Determine the (x, y) coordinate at the center of the cell enclosing the given text.  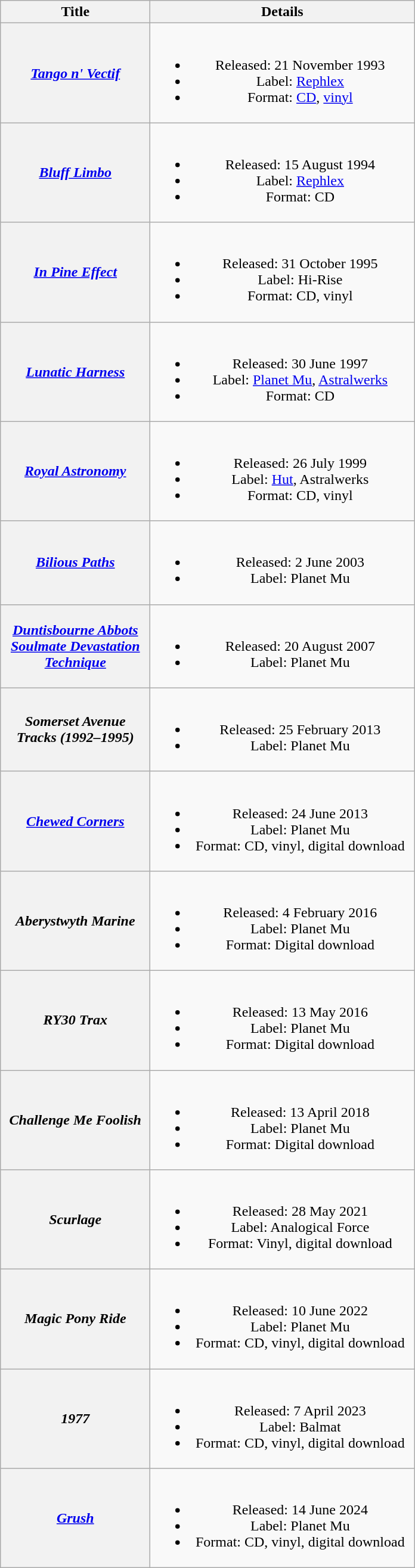
Bilious Paths (75, 563)
Aberystwyth Marine (75, 920)
Somerset Avenue Tracks (1992–1995) (75, 729)
Released: 26 July 1999Label: Hut, AstralwerksFormat: CD, vinyl (283, 471)
Bluff Limbo (75, 173)
Duntisbourne Abbots Soulmate Devastation Technique (75, 646)
Grush (75, 1519)
Title (75, 12)
In Pine Effect (75, 272)
Released: 31 October 1995Label: Hi-RiseFormat: CD, vinyl (283, 272)
Released: 2 June 2003Label: Planet Mu (283, 563)
Details (283, 12)
Released: 21 November 1993Label: RephlexFormat: CD, vinyl (283, 73)
Released: 7 April 2023Label: BalmatFormat: CD, vinyl, digital download (283, 1418)
Scurlage (75, 1219)
Released: 10 June 2022Label: Planet MuFormat: CD, vinyl, digital download (283, 1319)
Lunatic Harness (75, 372)
Tango n' Vectif (75, 73)
Released: 24 June 2013Label: Planet MuFormat: CD, vinyl, digital download (283, 821)
Magic Pony Ride (75, 1319)
Released: 13 April 2018Label: Planet MuFormat: Digital download (283, 1120)
Chewed Corners (75, 821)
Released: 20 August 2007Label: Planet Mu (283, 646)
Released: 30 June 1997Label: Planet Mu, AstralwerksFormat: CD (283, 372)
1977 (75, 1418)
Released: 4 February 2016Label: Planet MuFormat: Digital download (283, 920)
Challenge Me Foolish (75, 1120)
Royal Astronomy (75, 471)
RY30 Trax (75, 1020)
Released: 14 June 2024Label: Planet MuFormat: CD, vinyl, digital download (283, 1519)
Released: 28 May 2021Label: Analogical ForceFormat: Vinyl, digital download (283, 1219)
Released: 13 May 2016Label: Planet MuFormat: Digital download (283, 1020)
Released: 15 August 1994Label: RephlexFormat: CD (283, 173)
Released: 25 February 2013Label: Planet Mu (283, 729)
